Output the (x, y) coordinate of the center of the cell containing the given text.  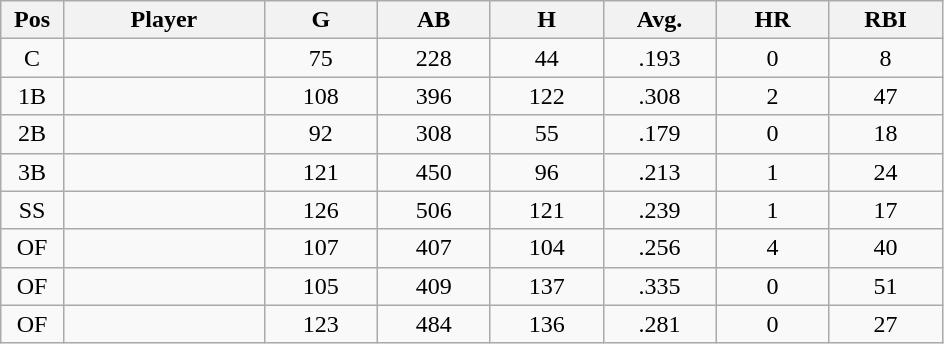
24 (886, 172)
RBI (886, 20)
107 (320, 248)
SS (32, 210)
18 (886, 134)
409 (434, 286)
27 (886, 324)
136 (546, 324)
1B (32, 96)
105 (320, 286)
450 (434, 172)
108 (320, 96)
.308 (660, 96)
.179 (660, 134)
Player (164, 20)
4 (772, 248)
3B (32, 172)
123 (320, 324)
55 (546, 134)
.239 (660, 210)
47 (886, 96)
228 (434, 58)
308 (434, 134)
17 (886, 210)
40 (886, 248)
.335 (660, 286)
.256 (660, 248)
484 (434, 324)
137 (546, 286)
.213 (660, 172)
51 (886, 286)
2 (772, 96)
126 (320, 210)
96 (546, 172)
506 (434, 210)
HR (772, 20)
396 (434, 96)
92 (320, 134)
Pos (32, 20)
H (546, 20)
407 (434, 248)
122 (546, 96)
104 (546, 248)
8 (886, 58)
75 (320, 58)
2B (32, 134)
G (320, 20)
Avg. (660, 20)
.193 (660, 58)
AB (434, 20)
44 (546, 58)
C (32, 58)
.281 (660, 324)
